Search for the cell housing the specified text and yield its (x, y) center coordinate. 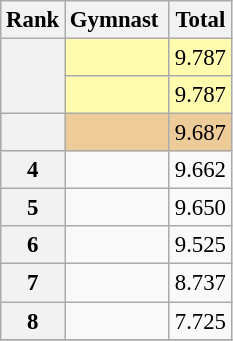
9.650 (200, 208)
9.662 (200, 170)
Rank (33, 20)
9.525 (200, 245)
7.725 (200, 321)
5 (33, 208)
Gymnast (118, 20)
7 (33, 283)
8 (33, 321)
Total (200, 20)
4 (33, 170)
6 (33, 245)
9.687 (200, 133)
8.737 (200, 283)
